Detect which cell encompasses the target text, then output its [X, Y] center coordinate. 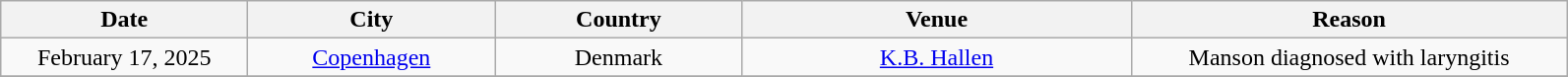
Manson diagnosed with laryngitis [1348, 57]
Reason [1348, 20]
Date [124, 20]
Copenhagen [372, 57]
Venue [937, 20]
K.B. Hallen [937, 57]
City [372, 20]
February 17, 2025 [124, 57]
Country [618, 20]
Denmark [618, 57]
